Find where the given text appears and provide that cell's center as (x, y) coordinate. 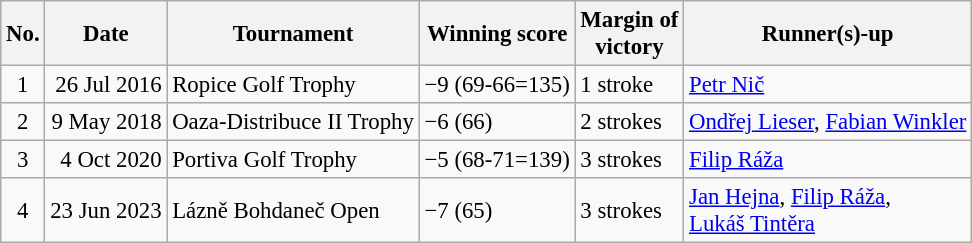
Portiva Golf Trophy (293, 160)
Jan Hejna, Filip Ráža, Lukáš Tintěra (828, 210)
Tournament (293, 34)
23 Jun 2023 (106, 210)
Winning score (497, 34)
Lázně Bohdaneč Open (293, 210)
Margin ofvictory (630, 34)
−9 (69-66=135) (497, 85)
Ropice Golf Trophy (293, 85)
−6 (66) (497, 122)
4 Oct 2020 (106, 160)
Petr Nič (828, 85)
Date (106, 34)
No. (23, 34)
Filip Ráža (828, 160)
2 strokes (630, 122)
3 (23, 160)
2 (23, 122)
1 stroke (630, 85)
4 (23, 210)
26 Jul 2016 (106, 85)
1 (23, 85)
−5 (68-71=139) (497, 160)
9 May 2018 (106, 122)
Runner(s)-up (828, 34)
Oaza-Distribuce II Trophy (293, 122)
−7 (65) (497, 210)
Ondřej Lieser, Fabian Winkler (828, 122)
